Find where the given text appears and provide that cell's center as [x, y] coordinate. 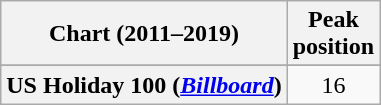
Chart (2011–2019) [144, 34]
16 [333, 85]
Peakposition [333, 34]
US Holiday 100 (Billboard) [144, 85]
